Identify which cell holds the provided text, then report its [x, y] central coordinate. 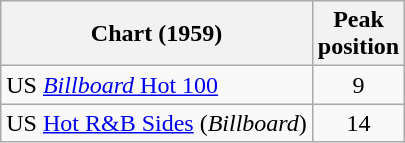
9 [358, 85]
US Hot R&B Sides (Billboard) [157, 123]
Chart (1959) [157, 34]
US Billboard Hot 100 [157, 85]
14 [358, 123]
Peakposition [358, 34]
